Identify which cell holds the provided text, then report its (x, y) central coordinate. 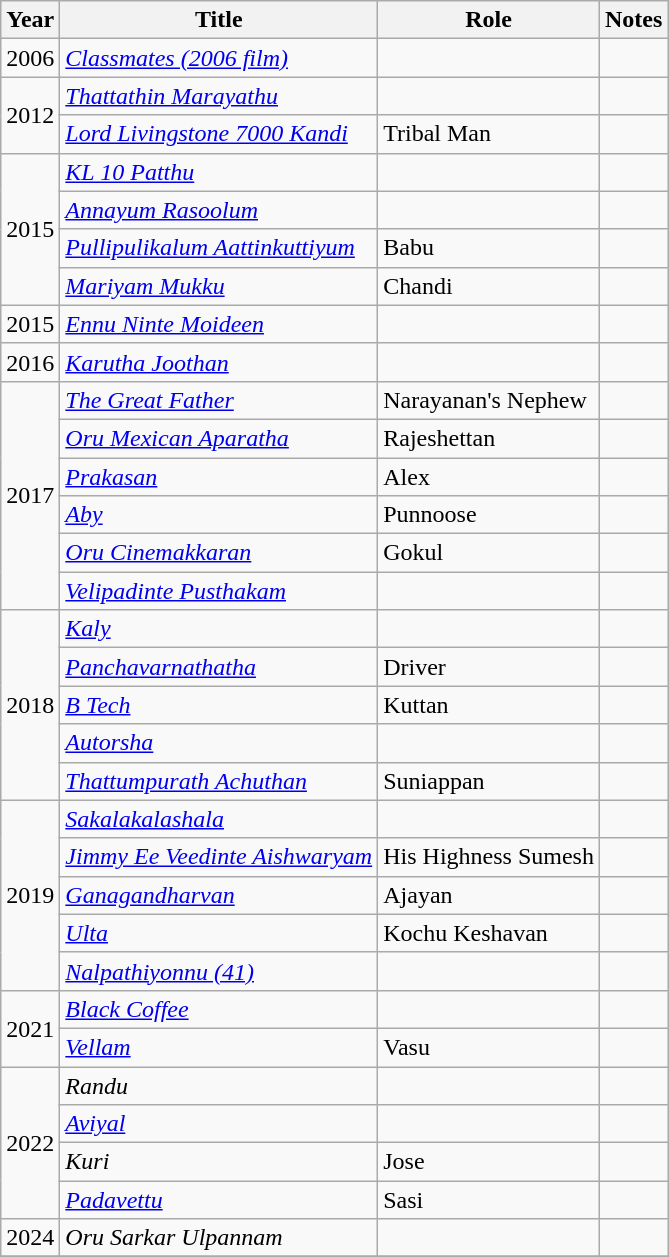
His Highness Sumesh (489, 857)
Oru Sarkar Ulpannam (219, 1238)
Sakalakalashala (219, 819)
Kaly (219, 629)
Nalpathiyonnu (41) (219, 971)
Driver (489, 667)
Title (219, 20)
Narayanan's Nephew (489, 400)
Gokul (489, 553)
2006 (30, 58)
Panchavarnathatha (219, 667)
Kochu Keshavan (489, 933)
Ulta (219, 933)
Chandi (489, 286)
Babu (489, 248)
Punnoose (489, 515)
2024 (30, 1238)
The Great Father (219, 400)
Annayum Rasoolum (219, 210)
2017 (30, 495)
Notes (633, 20)
Karutha Joothan (219, 362)
Mariyam Mukku (219, 286)
Sasi (489, 1200)
Padavettu (219, 1200)
Tribal Man (489, 134)
Suniappan (489, 781)
B Tech (219, 705)
Lord Livingstone 7000 Kandi (219, 134)
Oru Cinemakkaran (219, 553)
Prakasan (219, 477)
Thattathin Marayathu (219, 96)
2022 (30, 1142)
Aby (219, 515)
Jimmy Ee Veedinte Aishwaryam (219, 857)
2018 (30, 705)
Aviyal (219, 1124)
Kuri (219, 1162)
2021 (30, 1028)
Role (489, 20)
2019 (30, 895)
Oru Mexican Aparatha (219, 438)
Ajayan (489, 895)
Classmates (2006 film) (219, 58)
Black Coffee (219, 1009)
2016 (30, 362)
Year (30, 20)
Randu (219, 1085)
Pullipulikalum Aattinkuttiyum (219, 248)
Autorsha (219, 743)
2012 (30, 115)
KL 10 Patthu (219, 172)
Jose (489, 1162)
Vasu (489, 1047)
Ennu Ninte Moideen (219, 324)
Rajeshettan (489, 438)
Thattumpurath Achuthan (219, 781)
Vellam (219, 1047)
Kuttan (489, 705)
Velipadinte Pusthakam (219, 591)
Ganagandharvan (219, 895)
Alex (489, 477)
